Capture the cell that displays the provided text and extract its [X, Y] central coordinate. 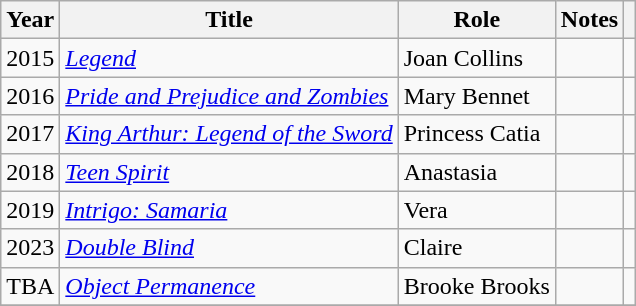
Brooke Brooks [476, 286]
Intrigo: Samaria [229, 210]
Role [476, 20]
Object Permanence [229, 286]
Title [229, 20]
Joan Collins [476, 58]
TBA [30, 286]
Pride and Prejudice and Zombies [229, 96]
Anastasia [476, 172]
Legend [229, 58]
Teen Spirit [229, 172]
2016 [30, 96]
2019 [30, 210]
2018 [30, 172]
Year [30, 20]
2023 [30, 248]
Claire [476, 248]
2015 [30, 58]
Notes [589, 20]
Mary Bennet [476, 96]
Vera [476, 210]
2017 [30, 134]
Princess Catia [476, 134]
Double Blind [229, 248]
King Arthur: Legend of the Sword [229, 134]
